Return the (X, Y) coordinate for the center point of the cell that contains the specified text.  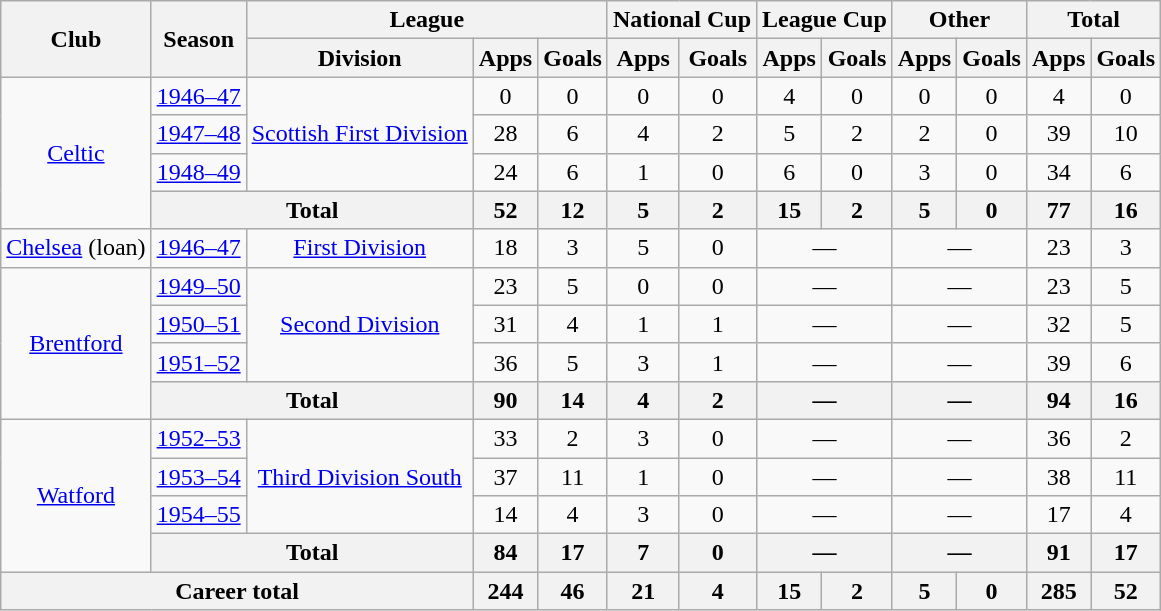
National Cup (682, 20)
38 (1058, 477)
Other (959, 20)
10 (1126, 134)
28 (505, 134)
91 (1058, 553)
Scottish First Division (360, 134)
1954–55 (198, 515)
Chelsea (loan) (76, 248)
League (426, 20)
First Division (360, 248)
46 (573, 591)
Celtic (76, 153)
12 (573, 210)
94 (1058, 400)
Career total (238, 591)
244 (505, 591)
1950–51 (198, 324)
24 (505, 172)
Season (198, 39)
34 (1058, 172)
18 (505, 248)
1952–53 (198, 438)
285 (1058, 591)
21 (643, 591)
1947–48 (198, 134)
1951–52 (198, 362)
7 (643, 553)
1953–54 (198, 477)
Third Division South (360, 476)
League Cup (825, 20)
1949–50 (198, 286)
Second Division (360, 324)
Watford (76, 495)
37 (505, 477)
31 (505, 324)
33 (505, 438)
Division (360, 58)
90 (505, 400)
1948–49 (198, 172)
77 (1058, 210)
Club (76, 39)
84 (505, 553)
32 (1058, 324)
Brentford (76, 343)
